From the cell containing the given text, extract its center point as (X, Y) coordinate. 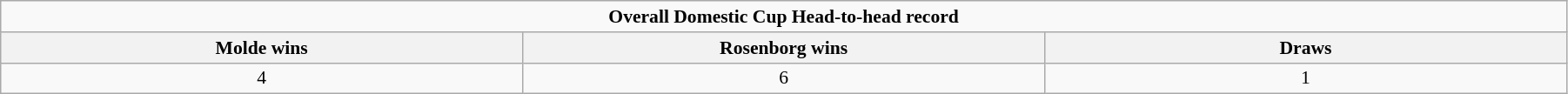
Rosenborg wins (784, 48)
6 (784, 78)
4 (262, 78)
Overall Domestic Cup Head-to-head record (784, 17)
1 (1306, 78)
Molde wins (262, 48)
Draws (1306, 48)
